Extract the [x, y] coordinate from the center of the cell holding the provided text.  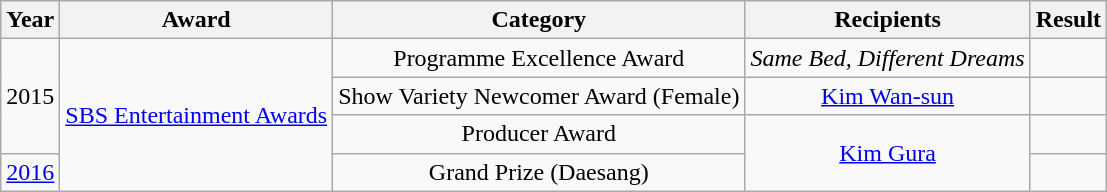
2015 [30, 96]
Producer Award [539, 134]
Category [539, 20]
Same Bed, Different Dreams [888, 58]
Grand Prize (Daesang) [539, 172]
Programme Excellence Award [539, 58]
Kim Wan-sun [888, 96]
Year [30, 20]
Recipients [888, 20]
2016 [30, 172]
Result [1068, 20]
Kim Gura [888, 153]
Award [196, 20]
SBS Entertainment Awards [196, 115]
Show Variety Newcomer Award (Female) [539, 96]
